Detect which cell encompasses the target text, then output its (x, y) center coordinate. 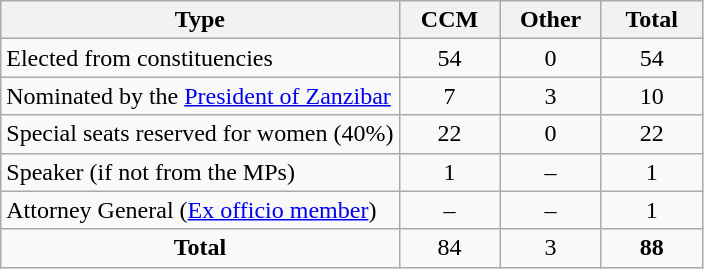
Attorney General (Ex officio member) (200, 210)
Elected from constituencies (200, 58)
88 (652, 248)
CCM (450, 20)
Other (550, 20)
Speaker (if not from the MPs) (200, 172)
84 (450, 248)
10 (652, 96)
Special seats reserved for women (40%) (200, 134)
7 (450, 96)
Nominated by the President of Zanzibar (200, 96)
Type (200, 20)
